Locate the cell with the specified text and output its [x, y] center coordinate. 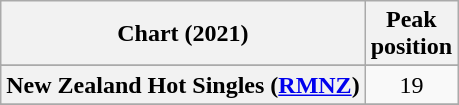
Chart (2021) [183, 34]
Peakposition [411, 34]
19 [411, 85]
New Zealand Hot Singles (RMNZ) [183, 85]
